Provide the (X, Y) coordinate of the cell's center where the given text is located.  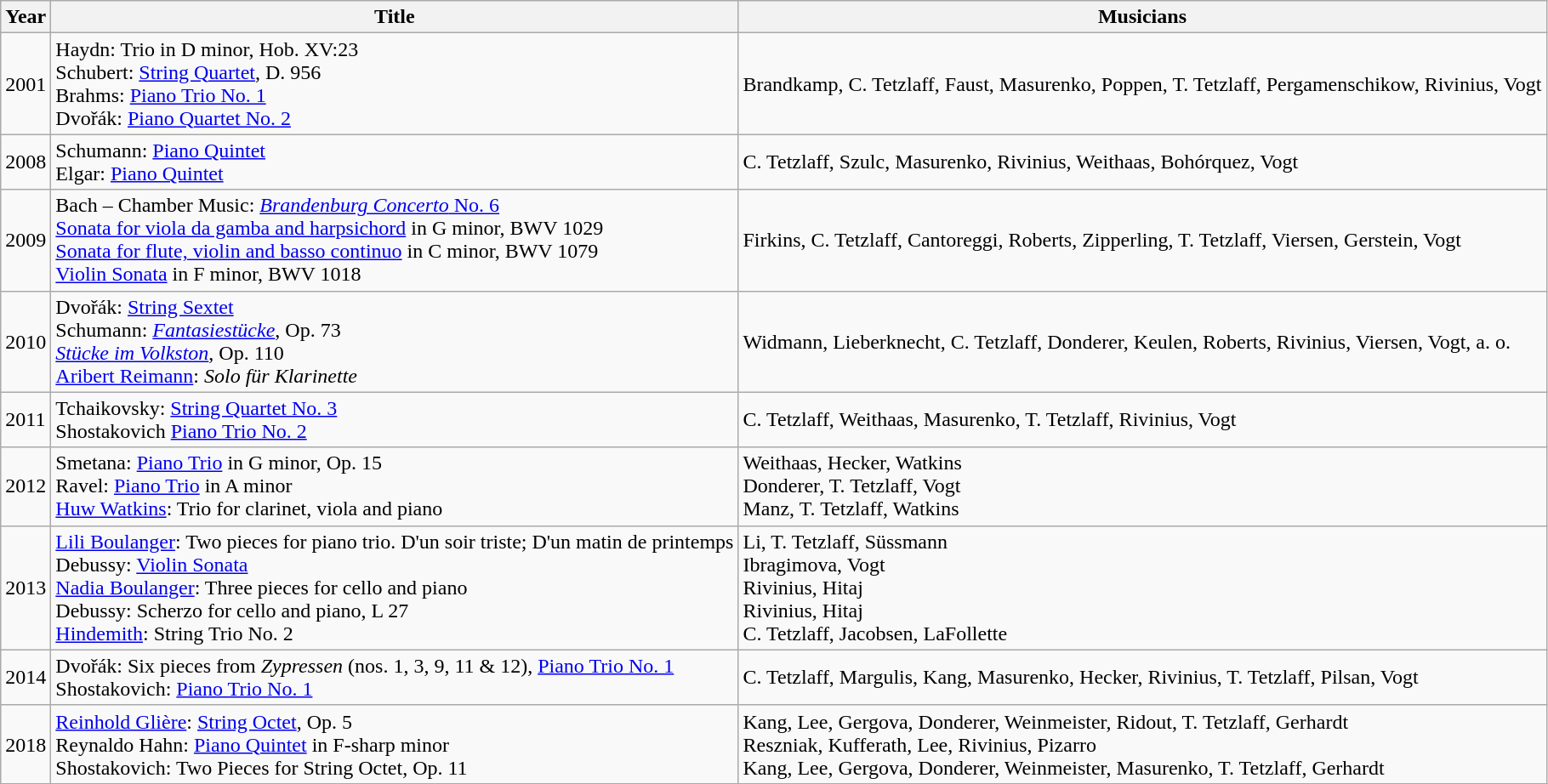
Haydn: Trio in D minor, Hob. XV:23 Schubert: String Quartet, D. 956 Brahms: Piano Trio No. 1 Dvořák: Piano Quartet No. 2 (395, 83)
2011 (26, 420)
Weithaas, Hecker, Watkins Donderer, T. Tetzlaff, Vogt Manz, T. Tetzlaff, Watkins (1142, 486)
Year (26, 17)
C. Tetzlaff, Margulis, Kang, Masurenko, Hecker, Rivinius, T. Tetzlaff, Pilsan, Vogt (1142, 677)
Reinhold Glière: String Octet, Op. 5 Reynaldo Hahn: Piano Quintet in F-sharp minor Shostakovich: Two Pieces for String Octet, Op. 11 (395, 744)
Smetana: Piano Trio in G minor, Op. 15 Ravel: Piano Trio in A minor Huw Watkins: Trio for clarinet, viola and piano (395, 486)
2010 (26, 342)
Musicians (1142, 17)
C. Tetzlaff, Szulc, Masurenko, Rivinius, Weithaas, Bohórquez, Vogt (1142, 162)
2009 (26, 240)
Brandkamp, C. Tetzlaff, Faust, Masurenko, Poppen, T. Tetzlaff, Pergamenschikow, Rivinius, Vogt (1142, 83)
2008 (26, 162)
2018 (26, 744)
2014 (26, 677)
2001 (26, 83)
Tchaikovsky: String Quartet No. 3 Shostakovich Piano Trio No. 2 (395, 420)
Schumann: Piano Quintet Elgar: Piano Quintet (395, 162)
2012 (26, 486)
Dvořák: String Sextet Schumann: Fantasiestücke, Op. 73 Stücke im Volkston, Op. 110 Aribert Reimann: Solo für Klarinette (395, 342)
Dvořák: Six pieces from Zypressen (nos. 1, 3, 9, 11 & 12), Piano Trio No. 1 Shostakovich: Piano Trio No. 1 (395, 677)
Widmann, Lieberknecht, C. Tetzlaff, Donderer, Keulen, Roberts, Rivinius, Viersen, Vogt, a. o. (1142, 342)
2013 (26, 588)
Firkins, C. Tetzlaff, Cantoreggi, Roberts, Zipperling, T. Tetzlaff, Viersen, Gerstein, Vogt (1142, 240)
Title (395, 17)
C. Tetzlaff, Weithaas, Masurenko, T. Tetzlaff, Rivinius, Vogt (1142, 420)
Li, T. Tetzlaff, Süssmann Ibragimova, Vogt Rivinius, Hitaj Rivinius, Hitaj C. Tetzlaff, Jacobsen, LaFollette (1142, 588)
